Identify which cell holds the provided text, then report its (X, Y) central coordinate. 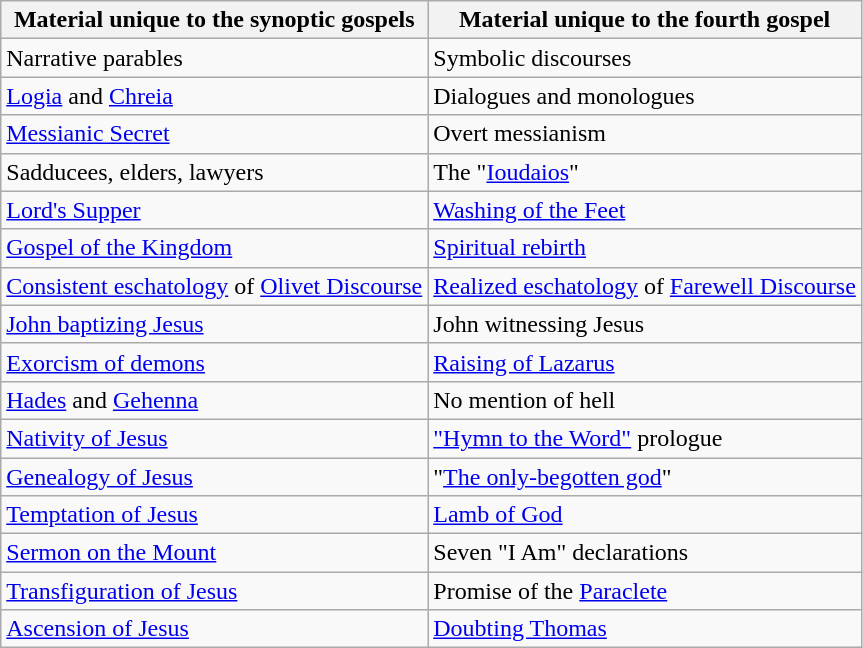
Sadducees, elders, lawyers (214, 172)
Lamb of God (645, 515)
Logia and Chreia (214, 96)
Raising of Lazarus (645, 362)
Material unique to the synoptic gospels (214, 20)
Exorcism of demons (214, 362)
Washing of the Feet (645, 210)
"The only-begotten god" (645, 477)
Seven "I Am" declarations (645, 553)
Ascension of Jesus (214, 629)
Sermon on the Mount (214, 553)
The "Ioudaios" (645, 172)
Nativity of Jesus (214, 438)
Dialogues and monologues (645, 96)
Material unique to the fourth gospel (645, 20)
Symbolic discourses (645, 58)
Overt messianism (645, 134)
Messianic Secret (214, 134)
Promise of the Paraclete (645, 591)
Hades and Gehenna (214, 400)
Gospel of the Kingdom (214, 248)
John baptizing Jesus (214, 324)
"Hymn to the Word" prologue (645, 438)
Consistent eschatology of Olivet Discourse (214, 286)
Transfiguration of Jesus (214, 591)
Genealogy of Jesus (214, 477)
Narrative parables (214, 58)
Realized eschatology of Farewell Discourse (645, 286)
John witnessing Jesus (645, 324)
Doubting Thomas (645, 629)
No mention of hell (645, 400)
Spiritual rebirth (645, 248)
Temptation of Jesus (214, 515)
Lord's Supper (214, 210)
